Identify which cell holds the provided text, then report its [X, Y] central coordinate. 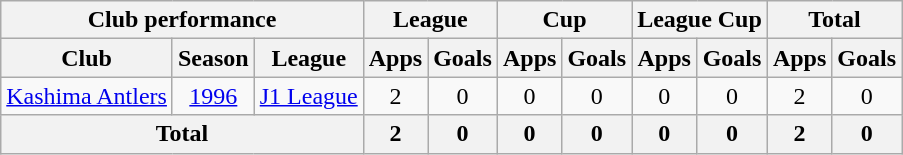
Club performance [182, 20]
J1 League [308, 96]
Club [87, 58]
1996 [213, 96]
League Cup [700, 20]
Cup [564, 20]
Season [213, 58]
Kashima Antlers [87, 96]
